For the text-containing cell, return its midpoint in [X, Y] coordinate format. 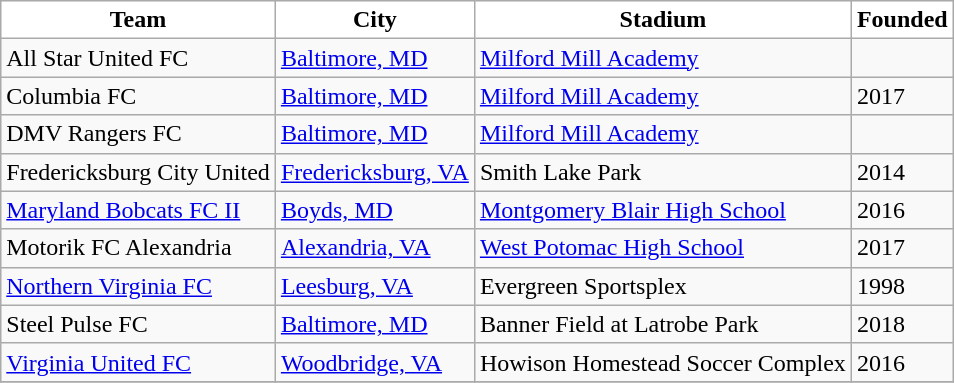
Stadium [662, 20]
Northern Virginia FC [138, 286]
West Potomac High School [662, 248]
City [374, 20]
DMV Rangers FC [138, 134]
1998 [902, 286]
Boyds, MD [374, 210]
Fredericksburg City United [138, 172]
Howison Homestead Soccer Complex [662, 362]
Woodbridge, VA [374, 362]
All Star United FC [138, 58]
Smith Lake Park [662, 172]
Virginia United FC [138, 362]
Banner Field at Latrobe Park [662, 324]
Maryland Bobcats FC II [138, 210]
Founded [902, 20]
Montgomery Blair High School [662, 210]
Team [138, 20]
Motorik FC Alexandria [138, 248]
Columbia FC [138, 96]
Leesburg, VA [374, 286]
2018 [902, 324]
Evergreen Sportsplex [662, 286]
Fredericksburg, VA [374, 172]
2014 [902, 172]
Alexandria, VA [374, 248]
Steel Pulse FC [138, 324]
